For the text-containing cell, return its midpoint in (x, y) coordinate format. 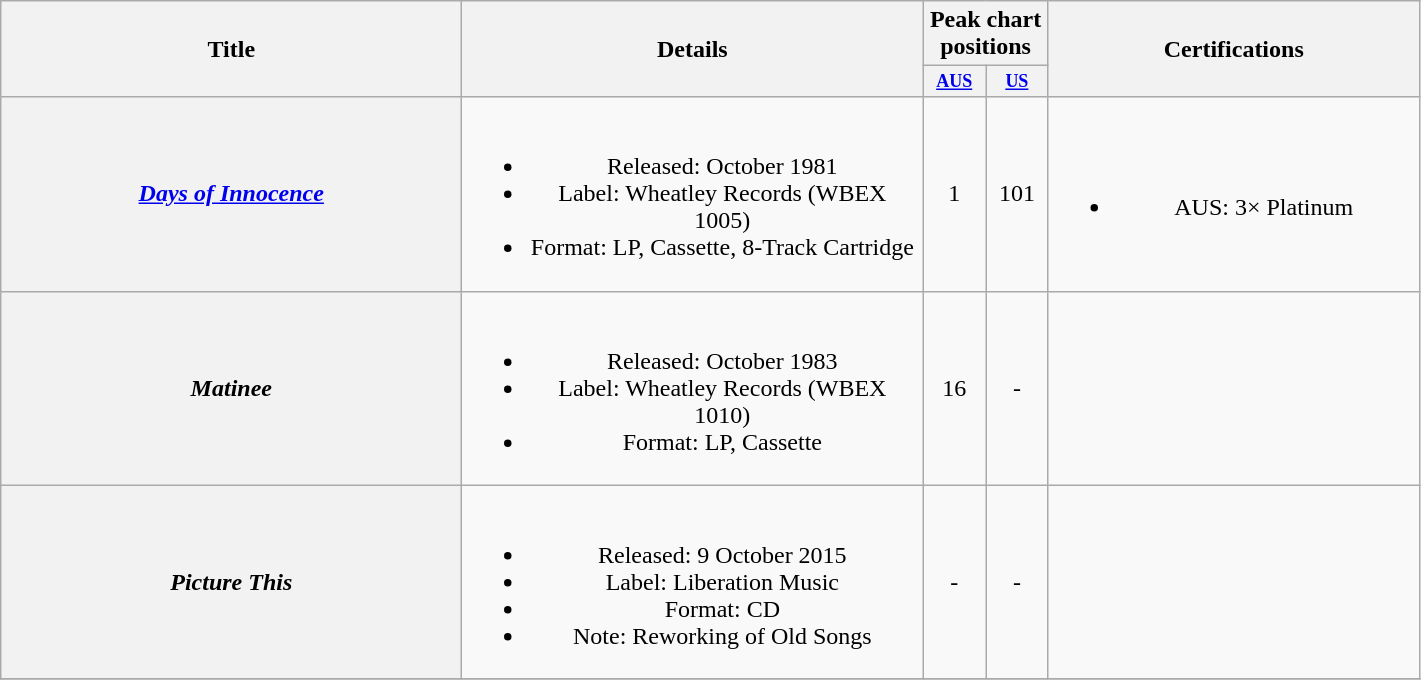
Details (692, 49)
Title (232, 49)
AUS (954, 82)
US (1018, 82)
AUS: 3× Platinum (1234, 194)
Days of Innocence (232, 194)
16 (954, 388)
Matinee (232, 388)
Released: October 1981Label: Wheatley Records (WBEX 1005)Format: LP, Cassette, 8-Track Cartridge (692, 194)
Released: October 1983Label: Wheatley Records (WBEX 1010)Format: LP, Cassette (692, 388)
1 (954, 194)
Released: 9 October 2015 Label: Liberation MusicFormat: CDNote: Reworking of Old Songs (692, 582)
Peak chart positions (986, 34)
101 (1018, 194)
Certifications (1234, 49)
Picture This (232, 582)
